For the text-containing cell, return its midpoint in [x, y] coordinate format. 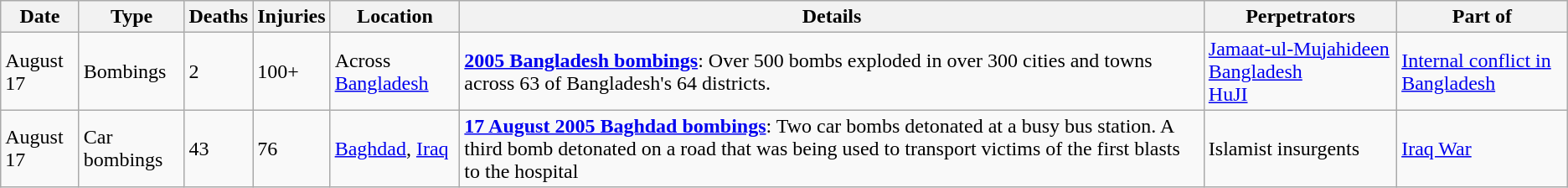
2 [219, 71]
Internal conflict in Bangladesh [1483, 71]
Location [395, 17]
Baghdad, Iraq [395, 149]
Details [832, 17]
Jamaat-ul-Mujahideen Bangladesh HuJI [1300, 71]
Deaths [219, 17]
Across Bangladesh [395, 71]
Type [132, 17]
100+ [291, 71]
76 [291, 149]
2005 Bangladesh bombings: Over 500 bombs exploded in over 300 cities and towns across 63 of Bangladesh's 64 districts. [832, 71]
Islamist insurgents [1300, 149]
Iraq War [1483, 149]
Car bombings [132, 149]
Part of [1483, 17]
Injuries [291, 17]
Perpetrators [1300, 17]
43 [219, 149]
Bombings [132, 71]
Date [40, 17]
